Provide the [x, y] coordinate of the cell's center where the given text is located.  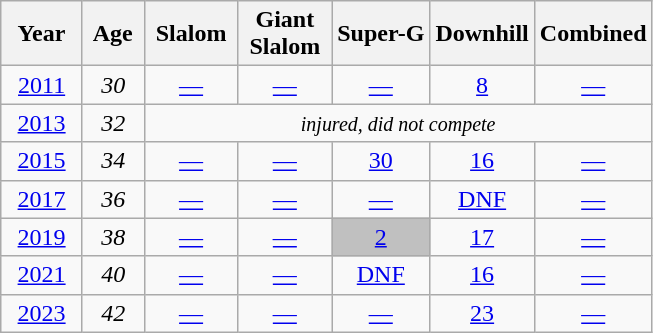
2019 [42, 237]
2021 [42, 275]
Super-G [381, 34]
42 [113, 313]
Downhill [482, 34]
Age [113, 34]
8 [482, 85]
injured, did not compete [398, 123]
34 [113, 161]
40 [113, 275]
2013 [42, 123]
2017 [42, 199]
32 [113, 123]
2015 [42, 161]
2011 [42, 85]
38 [113, 237]
Giant Slalom [285, 34]
Slalom [191, 34]
2023 [42, 313]
Combined [593, 34]
Year [42, 34]
17 [482, 237]
36 [113, 199]
2 [381, 237]
23 [482, 313]
